Find where the given text appears and provide that cell's center as [X, Y] coordinate. 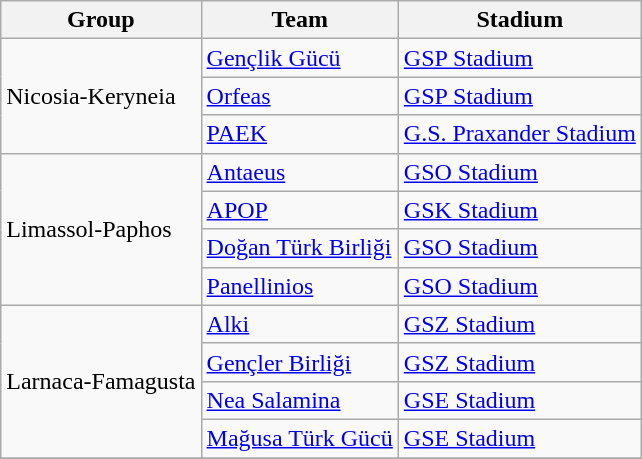
APOP [300, 210]
Panellinios [300, 286]
Nicosia-Keryneia [101, 96]
Group [101, 20]
Limassol-Paphos [101, 229]
Gençlik Gücü [300, 58]
Antaeus [300, 172]
Alki [300, 324]
G.S. Praxander Stadium [520, 134]
Nea Salamina [300, 400]
Doğan Türk Birliği [300, 248]
PAEK [300, 134]
Mağusa Türk Gücü [300, 438]
Larnaca-Famagusta [101, 381]
Orfeas [300, 96]
GSK Stadium [520, 210]
Gençler Birliği [300, 362]
Stadium [520, 20]
Team [300, 20]
